Identify which cell holds the provided text, then report its (X, Y) central coordinate. 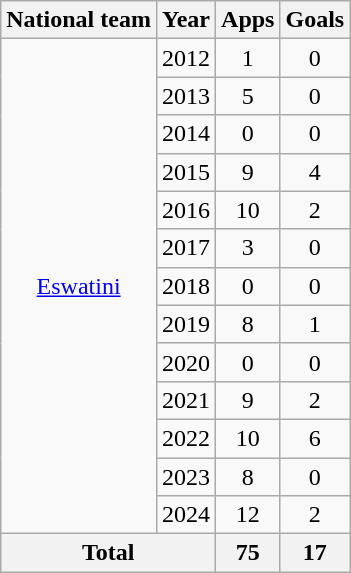
2013 (186, 96)
Year (186, 20)
Total (108, 553)
2016 (186, 210)
6 (315, 438)
2014 (186, 134)
2023 (186, 477)
5 (248, 96)
2018 (186, 286)
2012 (186, 58)
Goals (315, 20)
75 (248, 553)
2017 (186, 248)
National team (79, 20)
3 (248, 248)
2021 (186, 400)
2024 (186, 515)
2022 (186, 438)
2015 (186, 172)
Apps (248, 20)
2020 (186, 362)
2019 (186, 324)
17 (315, 553)
Eswatini (79, 286)
4 (315, 172)
12 (248, 515)
